Output the [x, y] coordinate of the center of the cell containing the given text.  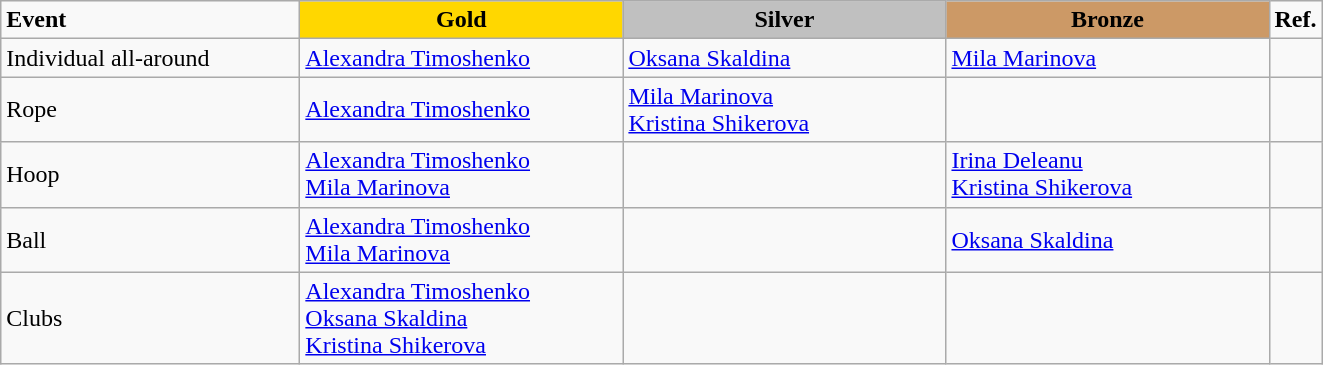
Mila Marinova [1108, 58]
Ball [150, 240]
Mila Marinova Kristina Shikerova [784, 110]
Individual all-around [150, 58]
Silver [784, 20]
Gold [462, 20]
Event [150, 20]
Ref. [1296, 20]
Irina Deleanu Kristina Shikerova [1108, 174]
Alexandra Timoshenko Oksana Skaldina Kristina Shikerova [462, 318]
Rope [150, 110]
Clubs [150, 318]
Hoop [150, 174]
Bronze [1108, 20]
